Find where the given text appears and provide that cell's center as (x, y) coordinate. 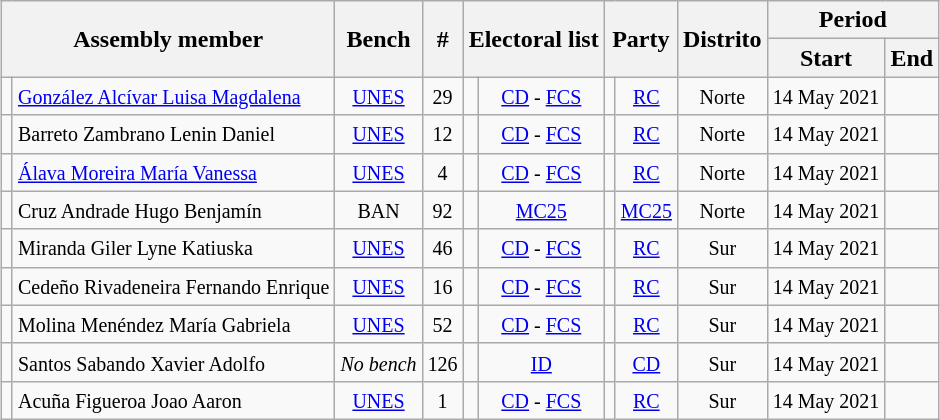
ID (541, 362)
No bench (378, 362)
Electoral list (534, 39)
CD (646, 362)
Santos Sabando Xavier Adolfo (174, 362)
4 (442, 172)
12 (442, 134)
Acuña Figueroa Joao Aaron (174, 400)
1 (442, 400)
Party (640, 39)
González Alcívar Luisa Magdalena (174, 96)
Bench (378, 39)
# (442, 39)
End (912, 58)
Cruz Andrade Hugo Benjamín (174, 210)
46 (442, 248)
92 (442, 210)
16 (442, 286)
Molina Menéndez María Gabriela (174, 324)
Distrito (722, 39)
126 (442, 362)
Barreto Zambrano Lenin Daniel (174, 134)
Miranda Giler Lyne Katiuska (174, 248)
Álava Moreira María Vanessa (174, 172)
Start (826, 58)
Assembly member (168, 39)
Period (852, 20)
52 (442, 324)
Cedeño Rivadeneira Fernando Enrique (174, 286)
BAN (378, 210)
29 (442, 96)
